Pinpoint the cell where the given text exists, returning its [X, Y] midpoint coordinate. 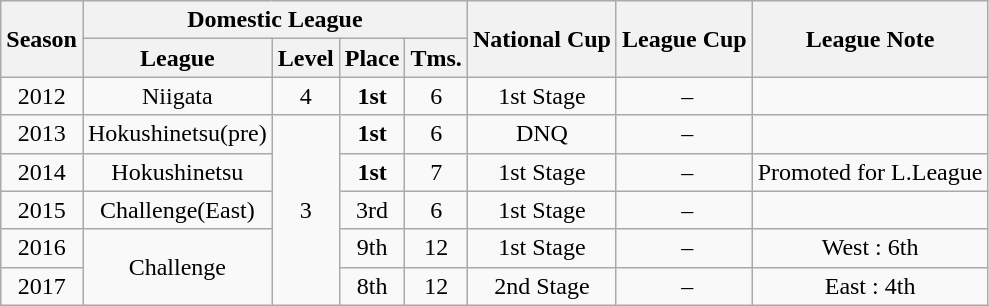
DNQ [542, 134]
3 [306, 210]
National Cup [542, 39]
3rd [372, 210]
West : 6th [870, 248]
League Note [870, 39]
2014 [42, 172]
2017 [42, 286]
9th [372, 248]
7 [436, 172]
Tms. [436, 58]
Challenge(East) [177, 210]
League [177, 58]
2nd Stage [542, 286]
2015 [42, 210]
4 [306, 96]
8th [372, 286]
East : 4th [870, 286]
2013 [42, 134]
2016 [42, 248]
Hokushinetsu [177, 172]
Place [372, 58]
Domestic League [274, 20]
Niigata [177, 96]
League Cup [684, 39]
2012 [42, 96]
Promoted for L.League [870, 172]
Hokushinetsu(pre) [177, 134]
Season [42, 39]
Level [306, 58]
Challenge [177, 267]
